Output the [x, y] coordinate of the center of the cell containing the given text.  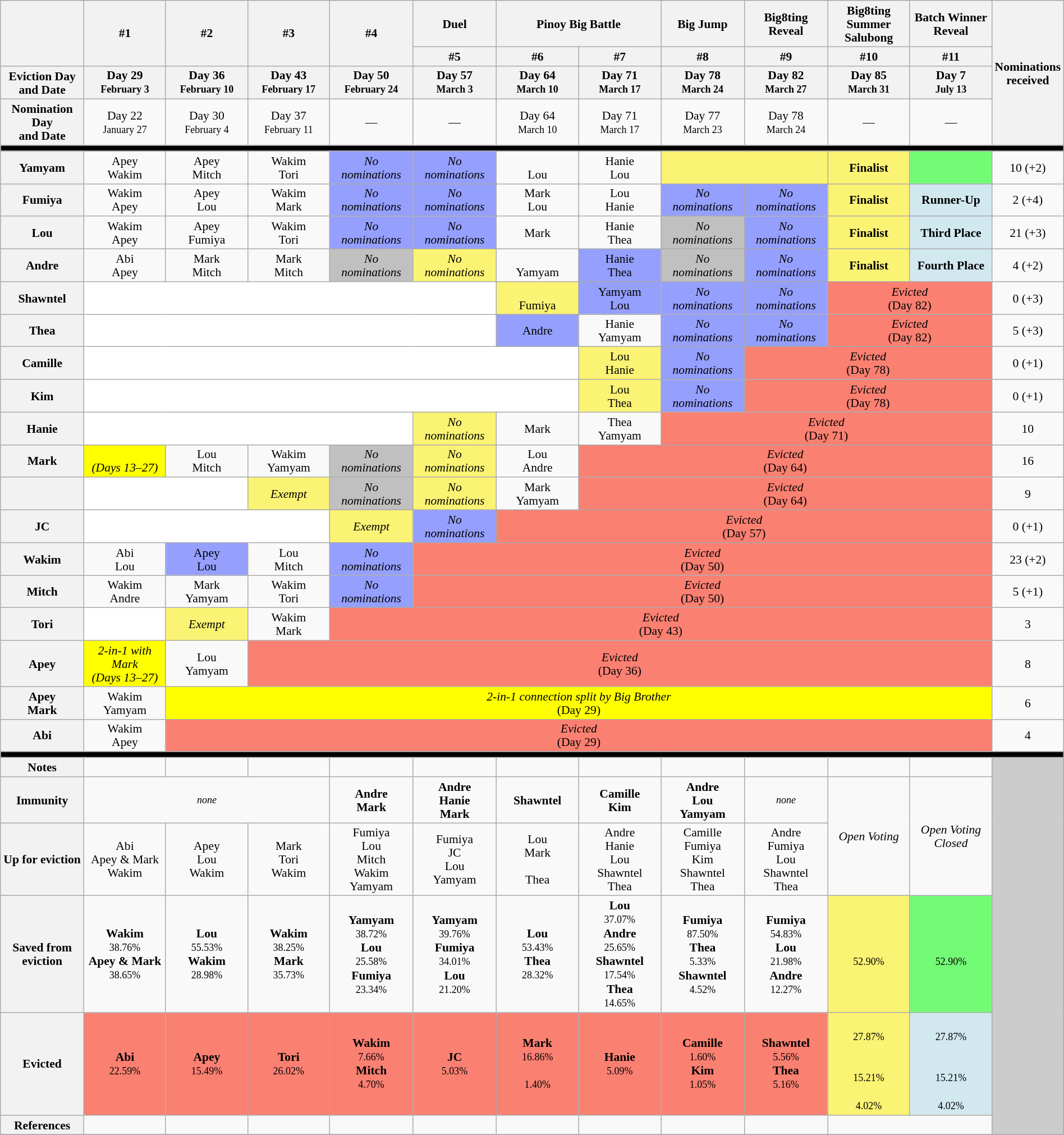
Nomination Dayand Date [43, 122]
CamilleKim [620, 800]
Thea [43, 331]
Day 30February 4 [207, 122]
#4 [372, 33]
5 (+3) [1028, 331]
ApeyWakim [125, 167]
Tori26.02% [288, 1064]
Pinoy Big Battle [578, 24]
Evicted(Day 29) [579, 735]
Abi22.59% [125, 1064]
Wakim38.76%Apey & Mark38.65% [125, 954]
WakimAndre [125, 592]
Apey15.49% [207, 1064]
MarkLou [538, 200]
Yamyam39.76%Fumiya34.01%Lou21.20% [455, 954]
Wakim38.25%Mark35.73% [288, 954]
Wakim [43, 559]
YamyamLou [620, 298]
Mitch [43, 592]
Evicted(Day 71) [827, 428]
2-in-1 connection split by Big Brother(Day 29) [579, 703]
Day 36February 10 [207, 83]
LouThea [620, 396]
#8 [703, 56]
Third Place [951, 233]
Hanie [43, 428]
ApeyLouWakim [207, 859]
Notes [43, 767]
Open Voting [869, 836]
Fumiya54.83%Lou21.98%Andre12.27% [786, 954]
Shawntel5.56%Thea5.16% [786, 1064]
LouYamyam [207, 663]
0 (+3) [1028, 298]
21 (+3) [1028, 233]
Fourth Place [951, 266]
Day 57March 3 [455, 83]
#1 [125, 33]
AndreMark [372, 800]
TheaYamyam [620, 428]
AndreLouYamyam [703, 800]
References [43, 1125]
Abi [43, 735]
Eviction Dayand Date [43, 83]
CamilleFumiyaKimShawntelThea [703, 859]
5 (+1) [1028, 592]
Day 77March 23 [703, 122]
Camille [43, 363]
#7 [620, 56]
#5 [455, 56]
ApeyMitch [207, 167]
Evicted(Day 36) [620, 663]
3 [1028, 624]
Evicted(Day 57) [744, 527]
MarkToriWakim [288, 859]
Lou55.53%Wakim28.98% [207, 954]
Up for eviction [43, 859]
#6 [538, 56]
Big8ting Reveal [786, 24]
10 [1028, 428]
AndreHanieLouShawntelThea [620, 859]
Kim [43, 396]
2 (+4) [1028, 200]
LouAndre [538, 461]
Fumiya87.50%Thea5.33%Shawntel4.52% [703, 954]
Evicted [43, 1064]
Camille1.60%Kim1.05% [703, 1064]
#10 [869, 56]
4 (+2) [1028, 266]
2-in-1 with Mark(Days 13–27) [125, 663]
Lou53.43%Thea28.32% [538, 954]
#3 [288, 33]
Saved from eviction [43, 954]
JC5.03% [455, 1064]
Day 85March 31 [869, 83]
Apey [43, 663]
Day 50February 24 [372, 83]
ApeyMark [43, 703]
6 [1028, 703]
8 [1028, 663]
Wakim7.66%Mitch4.70% [372, 1064]
AndreHanieMark [455, 800]
#9 [786, 56]
Day 7July 13 [951, 83]
4 [1028, 735]
Big Jump [703, 24]
LouMarkThea [538, 859]
Open Voting Closed [951, 836]
AbiLou [125, 559]
Batch Winner Reveal [951, 24]
Duel [455, 24]
16 [1028, 461]
Nominationsreceived [1028, 73]
9 [1028, 494]
FumiyaLouMitchWakimYamyam [372, 859]
Day 37February 11 [288, 122]
#11 [951, 56]
Runner-Up [951, 200]
Day 22January 27 [125, 122]
#2 [207, 33]
Immunity [43, 800]
Yamyam38.72%Lou25.58%Fumiya23.34% [372, 954]
ApeyFumiya [207, 233]
FumiyaJCLouYamyam [455, 859]
Day 29February 3 [125, 83]
Day 82March 27 [786, 83]
AbiApey & MarkWakim [125, 859]
HanieLou [620, 167]
Big8ting Summer Salubong [869, 24]
Tori [43, 624]
Evicted(Day 43) [661, 624]
10 (+2) [1028, 167]
Lou37.07%Andre25.65%Shawntel17.54%Thea14.65% [620, 954]
AndreFumiyaLouShawntelThea [786, 859]
Day 43February 17 [288, 83]
(Days 13–27) [125, 461]
JC [43, 527]
23 (+2) [1028, 559]
HanieYamyam [620, 331]
Hanie5.09% [620, 1064]
Mark16.86%1.40% [538, 1064]
AbiApey [125, 266]
